Output the (x, y) coordinate of the center of the cell containing the given text.  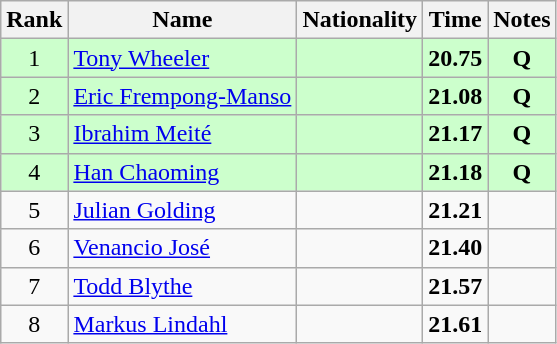
Venancio José (182, 248)
6 (34, 248)
Nationality (360, 20)
21.17 (456, 134)
4 (34, 172)
Notes (522, 20)
Tony Wheeler (182, 58)
21.40 (456, 248)
Eric Frempong-Manso (182, 96)
5 (34, 210)
21.57 (456, 286)
Todd Blythe (182, 286)
2 (34, 96)
21.18 (456, 172)
21.21 (456, 210)
Markus Lindahl (182, 324)
Rank (34, 20)
Han Chaoming (182, 172)
Ibrahim Meité (182, 134)
20.75 (456, 58)
8 (34, 324)
Time (456, 20)
21.61 (456, 324)
3 (34, 134)
21.08 (456, 96)
Julian Golding (182, 210)
1 (34, 58)
Name (182, 20)
7 (34, 286)
